Find where the given text appears and provide that cell's center as (x, y) coordinate. 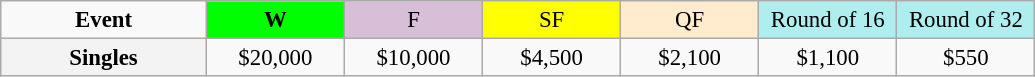
QF (690, 20)
SF (552, 20)
$10,000 (413, 58)
Round of 16 (828, 20)
$20,000 (275, 58)
Round of 32 (966, 20)
$4,500 (552, 58)
W (275, 20)
F (413, 20)
$2,100 (690, 58)
$1,100 (828, 58)
Singles (104, 58)
Event (104, 20)
$550 (966, 58)
